Provide the [x, y] coordinate of the cell's center where the given text is located.  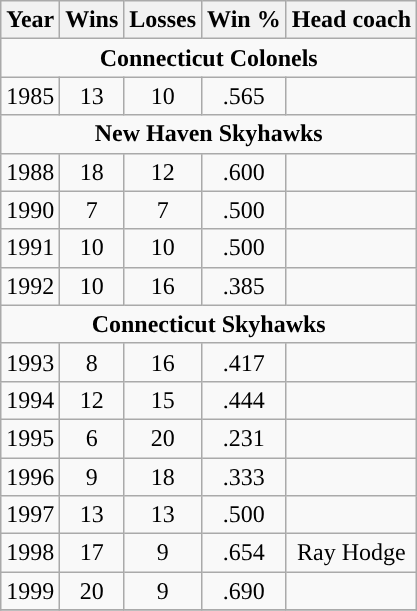
Connecticut Colonels [209, 58]
1995 [30, 438]
1998 [30, 553]
Win % [244, 20]
.231 [244, 438]
1985 [30, 96]
.333 [244, 477]
.385 [244, 286]
Year [30, 20]
.444 [244, 400]
1991 [30, 248]
8 [92, 362]
6 [92, 438]
Wins [92, 20]
1996 [30, 477]
1992 [30, 286]
.565 [244, 96]
Head coach [351, 20]
17 [92, 553]
.600 [244, 172]
15 [163, 400]
1988 [30, 172]
.417 [244, 362]
New Haven Skyhawks [209, 134]
Losses [163, 20]
Ray Hodge [351, 553]
1990 [30, 210]
.654 [244, 553]
1997 [30, 515]
1999 [30, 591]
Connecticut Skyhawks [209, 324]
1993 [30, 362]
1994 [30, 400]
.690 [244, 591]
